Extract the [X, Y] coordinate from the center of the cell holding the provided text.  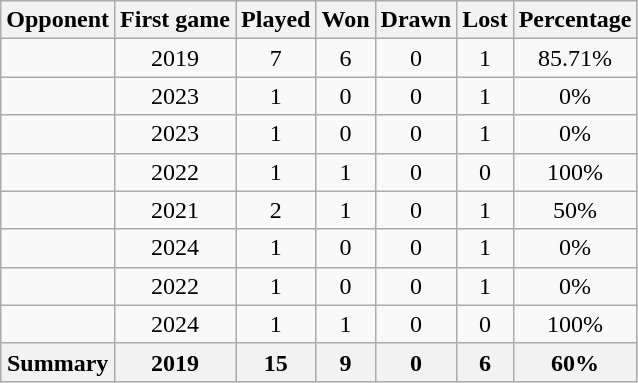
Won [346, 20]
2 [276, 210]
2021 [176, 210]
85.71% [575, 58]
15 [276, 362]
First game [176, 20]
Played [276, 20]
50% [575, 210]
7 [276, 58]
Summary [58, 362]
Percentage [575, 20]
Drawn [416, 20]
9 [346, 362]
Opponent [58, 20]
60% [575, 362]
Lost [485, 20]
